Find where the given text appears and provide that cell's center as (X, Y) coordinate. 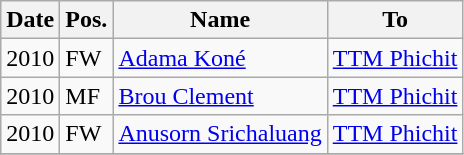
Adama Koné (220, 58)
To (395, 20)
Name (220, 20)
Date (30, 20)
MF (86, 96)
Brou Clement (220, 96)
Pos. (86, 20)
Anusorn Srichaluang (220, 134)
